Locate the cell with the specified text and output its [X, Y] center coordinate. 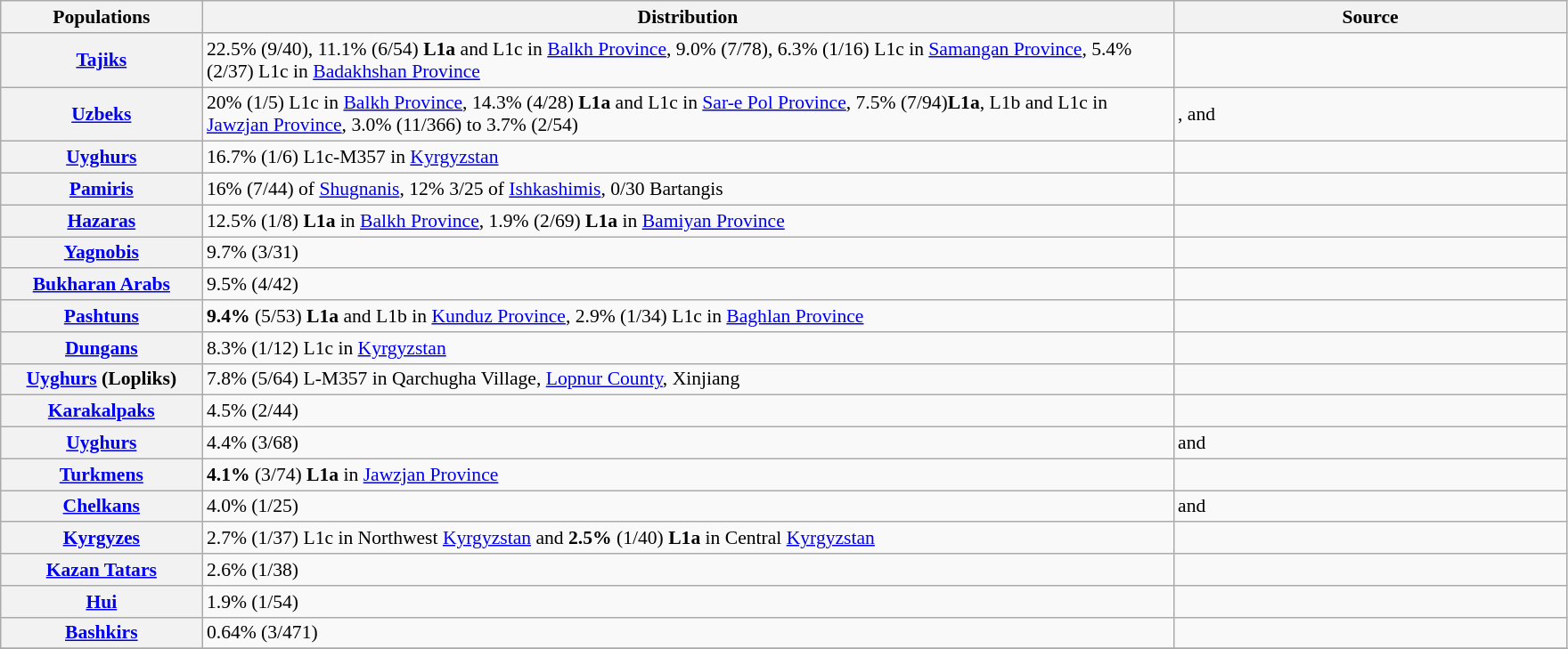
Tajiks [102, 61]
, and [1370, 114]
0.64% (3/471) [688, 633]
Populations [102, 17]
4.0% (1/25) [688, 507]
Hui [102, 602]
16.7% (1/6) L1c-M357 in Kyrgyzstan [688, 158]
Uzbeks [102, 114]
8.3% (1/12) L1c in Kyrgyzstan [688, 348]
7.8% (5/64) L-M357 in Qarchugha Village, Lopnur County, Xinjiang [688, 379]
1.9% (1/54) [688, 602]
4.4% (3/68) [688, 443]
16% (7/44) of Shugnanis, 12% 3/25 of Ishkashimis, 0/30 Bartangis [688, 190]
Yagnobis [102, 253]
9.5% (4/42) [688, 285]
22.5% (9/40), 11.1% (6/54) L1a and L1c in Balkh Province, 9.0% (7/78), 6.3% (1/16) L1c in Samangan Province, 5.4% (2/37) L1c in Badakhshan Province [688, 61]
4.1% (3/74) L1a in Jawzjan Province [688, 475]
2.6% (1/38) [688, 570]
Bukharan Arabs [102, 285]
4.5% (2/44) [688, 411]
Distribution [688, 17]
12.5% (1/8) L1a in Balkh Province, 1.9% (2/69) L1a in Bamiyan Province [688, 221]
9.4% (5/53) L1a and L1b in Kunduz Province, 2.9% (1/34) L1c in Baghlan Province [688, 316]
Uyghurs (Lopliks) [102, 379]
Source [1370, 17]
Turkmens [102, 475]
Bashkirs [102, 633]
9.7% (3/31) [688, 253]
Pashtuns [102, 316]
Kyrgyzes [102, 539]
Dungans [102, 348]
2.7% (1/37) L1c in Northwest Kyrgyzstan and 2.5% (1/40) L1a in Central Kyrgyzstan [688, 539]
Chelkans [102, 507]
Hazaras [102, 221]
Karakalpaks [102, 411]
Kazan Tatars [102, 570]
Pamiris [102, 190]
